Extract the (x, y) coordinate from the center of the cell holding the provided text.  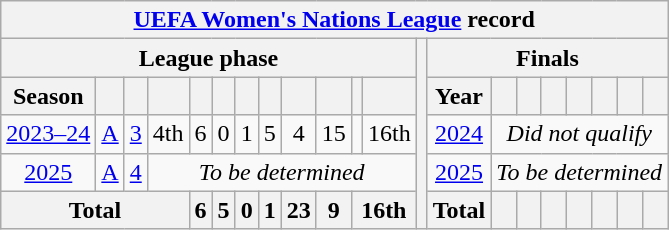
Year (459, 96)
4th (168, 134)
3 (136, 134)
23 (298, 210)
9 (334, 210)
15 (334, 134)
Season (48, 96)
League phase (208, 58)
Did not qualify (580, 134)
UEFA Women's Nations League record (334, 20)
2024 (459, 134)
Finals (547, 58)
2023–24 (48, 134)
